Search for the cell housing the specified text and yield its (X, Y) center coordinate. 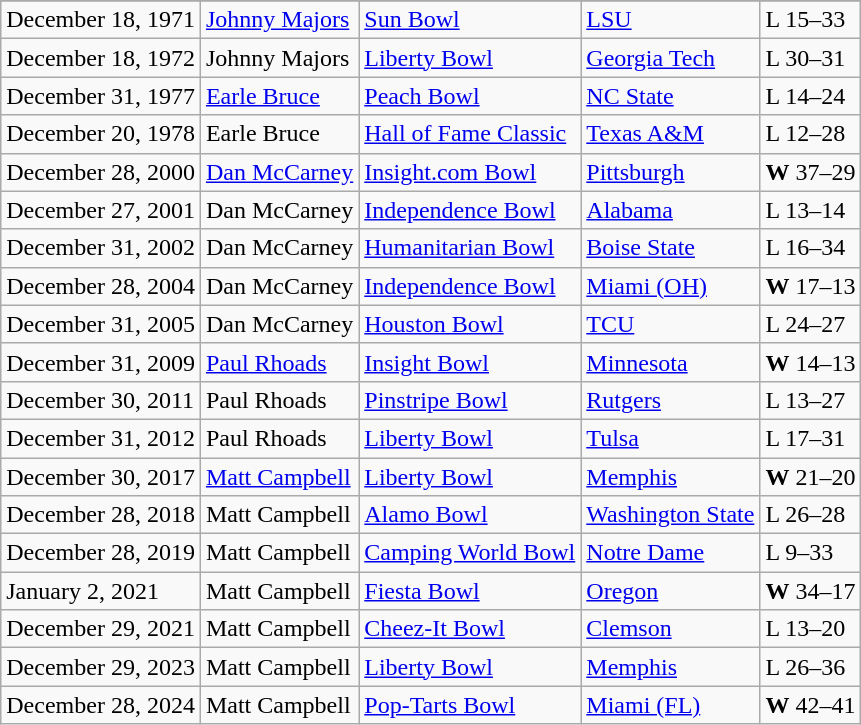
Pop-Tarts Bowl (470, 705)
Alabama (670, 210)
December 28, 2004 (101, 286)
Clemson (670, 629)
Tulsa (670, 438)
NC State (670, 96)
LSU (670, 20)
December 31, 2005 (101, 324)
L 13–14 (810, 210)
Humanitarian Bowl (470, 248)
Minnesota (670, 362)
Insight Bowl (470, 362)
Camping World Bowl (470, 553)
Georgia Tech (670, 58)
December 18, 1971 (101, 20)
W 34–17 (810, 591)
December 20, 1978 (101, 134)
December 29, 2023 (101, 667)
Miami (FL) (670, 705)
December 31, 1977 (101, 96)
Insight.com Bowl (470, 172)
December 27, 2001 (101, 210)
January 2, 2021 (101, 591)
L 24–27 (810, 324)
L 30–31 (810, 58)
December 29, 2021 (101, 629)
Texas A&M (670, 134)
Cheez-It Bowl (470, 629)
Alamo Bowl (470, 515)
L 13–27 (810, 400)
Miami (OH) (670, 286)
L 13–20 (810, 629)
Pittsburgh (670, 172)
Rutgers (670, 400)
TCU (670, 324)
W 14–13 (810, 362)
W 17–13 (810, 286)
December 31, 2009 (101, 362)
Oregon (670, 591)
Peach Bowl (470, 96)
L 14–24 (810, 96)
L 15–33 (810, 20)
L 26–36 (810, 667)
Sun Bowl (470, 20)
Washington State (670, 515)
December 28, 2024 (101, 705)
December 30, 2011 (101, 400)
Fiesta Bowl (470, 591)
L 12–28 (810, 134)
December 31, 2012 (101, 438)
W 37–29 (810, 172)
L 9–33 (810, 553)
December 28, 2019 (101, 553)
December 28, 2018 (101, 515)
Houston Bowl (470, 324)
December 31, 2002 (101, 248)
Hall of Fame Classic (470, 134)
December 28, 2000 (101, 172)
L 17–31 (810, 438)
W 21–20 (810, 477)
L 16–34 (810, 248)
December 30, 2017 (101, 477)
L 26–28 (810, 515)
W 42–41 (810, 705)
Boise State (670, 248)
December 18, 1972 (101, 58)
Notre Dame (670, 553)
Pinstripe Bowl (470, 400)
